Return (X, Y) of the center of cell containing provided text 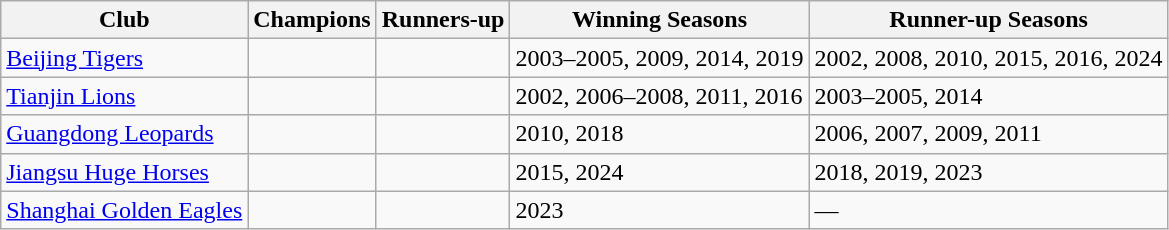
2002, 2006–2008, 2011, 2016 (660, 96)
— (988, 210)
2015, 2024 (660, 172)
2003–2005, 2014 (988, 96)
Winning Seasons (660, 20)
2010, 2018 (660, 134)
Beijing Tigers (124, 58)
2003–2005, 2009, 2014, 2019 (660, 58)
2023 (660, 210)
2018, 2019, 2023 (988, 172)
Guangdong Leopards (124, 134)
Champions (312, 20)
Club (124, 20)
Shanghai Golden Eagles (124, 210)
Runners-up (443, 20)
2006, 2007, 2009, 2011 (988, 134)
Jiangsu Huge Horses (124, 172)
Runner-up Seasons (988, 20)
Tianjin Lions (124, 96)
2002, 2008, 2010, 2015, 2016, 2024 (988, 58)
